Capture the cell that displays the provided text and extract its [X, Y] central coordinate. 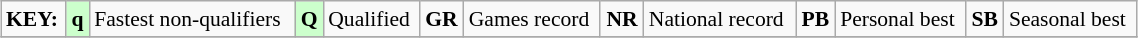
Seasonal best [1070, 19]
SB [985, 19]
GR [442, 19]
q [78, 19]
National record [720, 19]
PB [816, 19]
Qualified [371, 19]
Games record [532, 19]
Q [309, 19]
Personal best [900, 19]
NR [622, 19]
KEY: [34, 19]
Fastest non-qualifiers [192, 19]
